Detect which cell encompasses the target text, then output its (x, y) center coordinate. 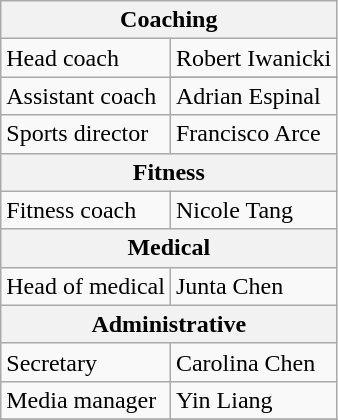
Medical (169, 248)
Carolina Chen (253, 362)
Fitness (169, 172)
Sports director (86, 134)
Robert Iwanicki (253, 58)
Assistant coach (86, 96)
Coaching (169, 20)
Junta Chen (253, 286)
Media manager (86, 400)
Adrian Espinal (253, 96)
Fitness coach (86, 210)
Secretary (86, 362)
Yin Liang (253, 400)
Nicole Tang (253, 210)
Head of medical (86, 286)
Administrative (169, 324)
Head coach (86, 58)
Francisco Arce (253, 134)
